Locate the cell with the specified text and output its [x, y] center coordinate. 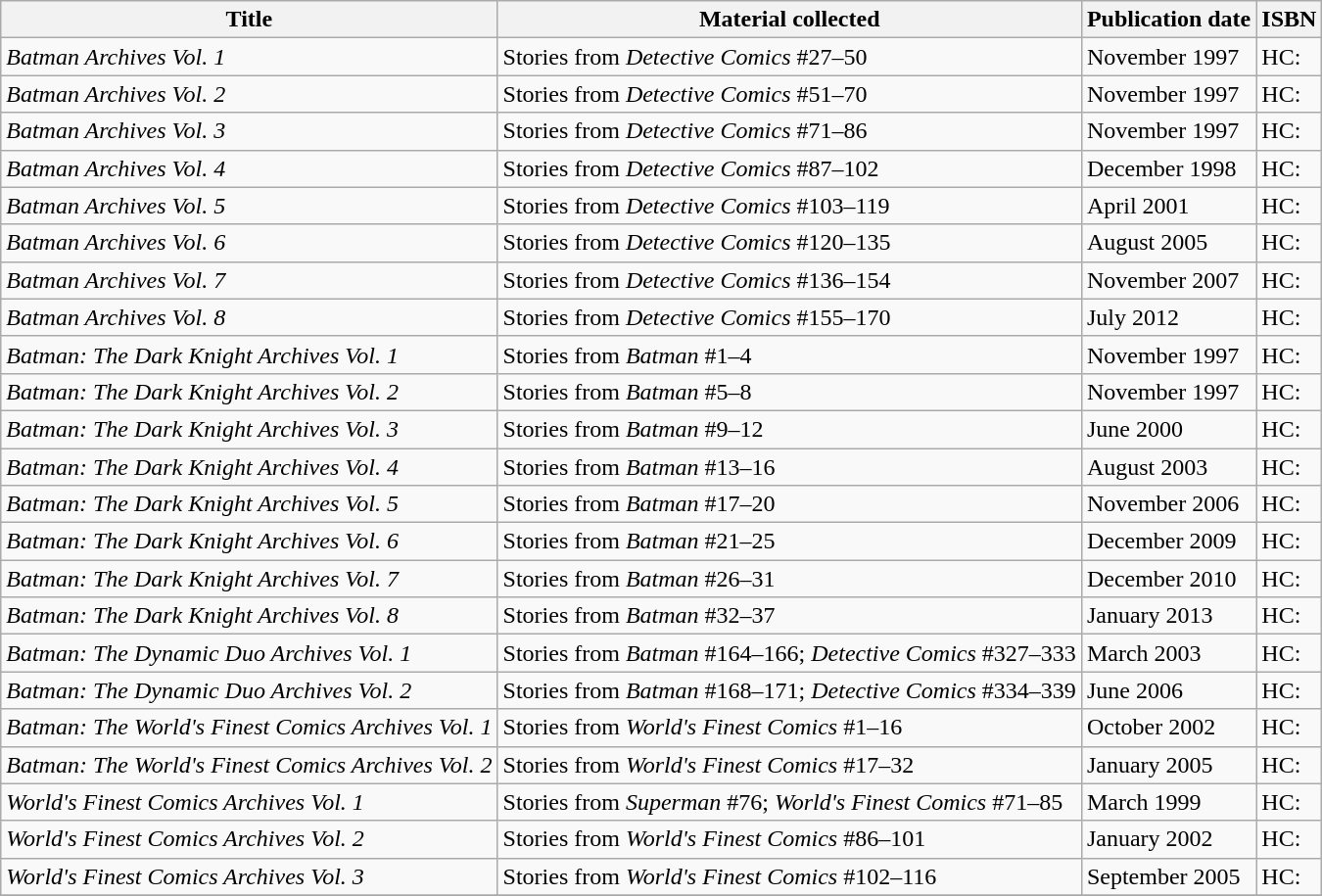
Stories from Detective Comics #71–86 [789, 131]
December 1998 [1168, 168]
Batman Archives Vol. 1 [249, 57]
Stories from Batman #5–8 [789, 392]
July 2012 [1168, 317]
Batman Archives Vol. 4 [249, 168]
Stories from Batman #26–31 [789, 579]
Batman: The Dark Knight Archives Vol. 2 [249, 392]
Material collected [789, 20]
Stories from Batman #168–171; Detective Comics #334–339 [789, 690]
Stories from Superman #76; World's Finest Comics #71–85 [789, 802]
Stories from Batman #164–166; Detective Comics #327–333 [789, 653]
September 2005 [1168, 876]
January 2013 [1168, 616]
Batman Archives Vol. 2 [249, 94]
Batman Archives Vol. 8 [249, 317]
January 2005 [1168, 765]
Stories from Batman #1–4 [789, 354]
Stories from Detective Comics #87–102 [789, 168]
Batman: The Dark Knight Archives Vol. 1 [249, 354]
Stories from Batman #13–16 [789, 467]
Batman: The Dark Knight Archives Vol. 3 [249, 429]
Stories from World's Finest Comics #1–16 [789, 728]
June 2000 [1168, 429]
Stories from Batman #32–37 [789, 616]
Stories from Batman #21–25 [789, 542]
Stories from Detective Comics #103–119 [789, 206]
Batman Archives Vol. 7 [249, 280]
Batman: The Dynamic Duo Archives Vol. 2 [249, 690]
November 2006 [1168, 504]
Publication date [1168, 20]
Batman: The World's Finest Comics Archives Vol. 2 [249, 765]
Batman: The Dark Knight Archives Vol. 6 [249, 542]
ISBN [1289, 20]
August 2003 [1168, 467]
Stories from Batman #17–20 [789, 504]
Batman: The World's Finest Comics Archives Vol. 1 [249, 728]
November 2007 [1168, 280]
World's Finest Comics Archives Vol. 3 [249, 876]
Batman: The Dynamic Duo Archives Vol. 1 [249, 653]
Batman Archives Vol. 5 [249, 206]
June 2006 [1168, 690]
World's Finest Comics Archives Vol. 1 [249, 802]
Batman: The Dark Knight Archives Vol. 7 [249, 579]
April 2001 [1168, 206]
January 2002 [1168, 839]
December 2009 [1168, 542]
Stories from Detective Comics #120–135 [789, 243]
Stories from Detective Comics #136–154 [789, 280]
Stories from Detective Comics #155–170 [789, 317]
Stories from World's Finest Comics #86–101 [789, 839]
March 2003 [1168, 653]
World's Finest Comics Archives Vol. 2 [249, 839]
March 1999 [1168, 802]
Stories from Detective Comics #27–50 [789, 57]
October 2002 [1168, 728]
Batman: The Dark Knight Archives Vol. 5 [249, 504]
Batman: The Dark Knight Archives Vol. 4 [249, 467]
Stories from Detective Comics #51–70 [789, 94]
Stories from Batman #9–12 [789, 429]
Stories from World's Finest Comics #17–32 [789, 765]
Batman Archives Vol. 3 [249, 131]
Batman Archives Vol. 6 [249, 243]
December 2010 [1168, 579]
August 2005 [1168, 243]
Title [249, 20]
Stories from World's Finest Comics #102–116 [789, 876]
Batman: The Dark Knight Archives Vol. 8 [249, 616]
